Return (x, y) of the center of cell containing provided text 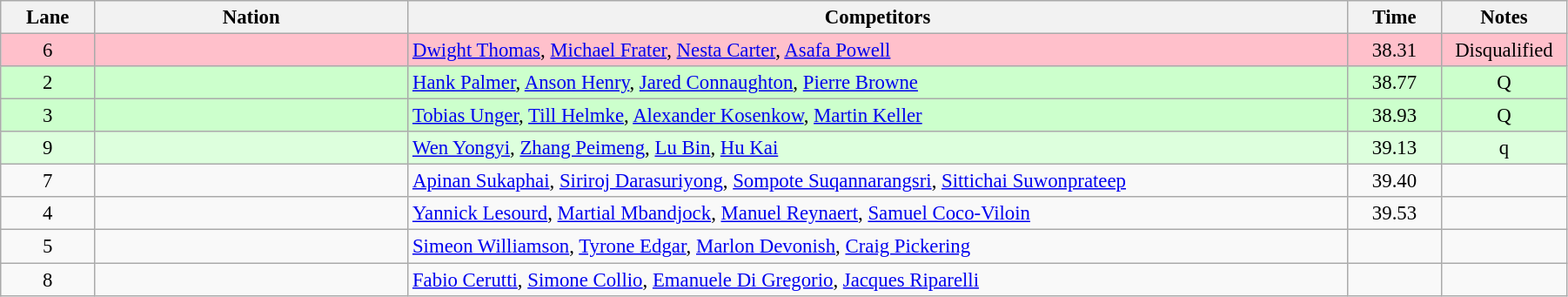
8 (48, 280)
38.93 (1394, 116)
38.31 (1394, 51)
Yannick Lesourd, Martial Mbandjock, Manuel Reynaert, Samuel Coco-Viloin (878, 213)
39.13 (1394, 148)
Disqualified (1504, 51)
4 (48, 213)
Apinan Sukaphai, Siriroj Darasuriyong, Sompote Suqannarangsri, Sittichai Suwonprateep (878, 181)
Wen Yongyi, Zhang Peimeng, Lu Bin, Hu Kai (878, 148)
q (1504, 148)
Notes (1504, 17)
Simeon Williamson, Tyrone Edgar, Marlon Devonish, Craig Pickering (878, 246)
Hank Palmer, Anson Henry, Jared Connaughton, Pierre Browne (878, 83)
39.40 (1394, 181)
Tobias Unger, Till Helmke, Alexander Kosenkow, Martin Keller (878, 116)
Time (1394, 17)
3 (48, 116)
5 (48, 246)
Lane (48, 17)
38.77 (1394, 83)
Dwight Thomas, Michael Frater, Nesta Carter, Asafa Powell (878, 51)
Competitors (878, 17)
39.53 (1394, 213)
2 (48, 83)
Nation (251, 17)
9 (48, 148)
6 (48, 51)
7 (48, 181)
Fabio Cerutti, Simone Collio, Emanuele Di Gregorio, Jacques Riparelli (878, 280)
